Determine the [x, y] coordinate at the center of the cell enclosing the given text.  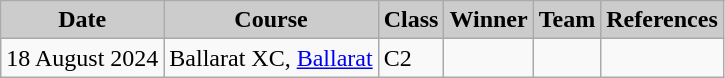
Course [271, 20]
C2 [411, 58]
18 August 2024 [82, 58]
Ballarat XC, Ballarat [271, 58]
References [662, 20]
Class [411, 20]
Team [567, 20]
Winner [488, 20]
Date [82, 20]
